Scan for the cell matching the given text and deliver its [X, Y] coordinate at center. 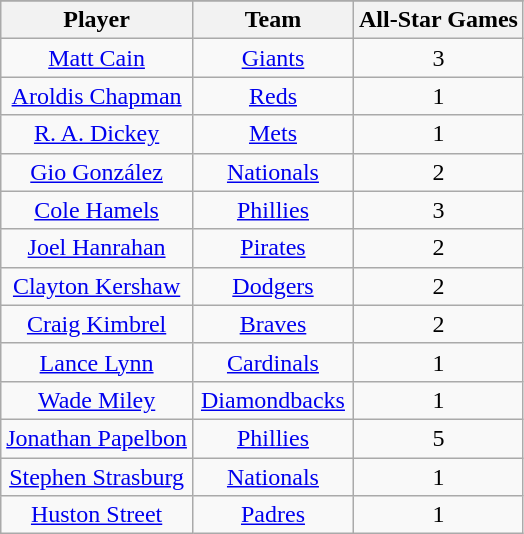
Huston Street [97, 515]
Team [272, 20]
Reds [272, 96]
Dodgers [272, 286]
Jonathan Papelbon [97, 438]
Stephen Strasburg [97, 477]
Mets [272, 134]
All-Star Games [439, 20]
Lance Lynn [97, 362]
Craig Kimbrel [97, 324]
Pirates [272, 248]
R. A. Dickey [97, 134]
Gio González [97, 172]
Cole Hamels [97, 210]
Player [97, 20]
Aroldis Chapman [97, 96]
Cardinals [272, 362]
Wade Miley [97, 400]
Joel Hanrahan [97, 248]
Giants [272, 58]
Clayton Kershaw [97, 286]
Diamondbacks [272, 400]
Matt Cain [97, 58]
5 [439, 438]
Padres [272, 515]
Braves [272, 324]
